Return [X, Y] of the center of cell containing provided text 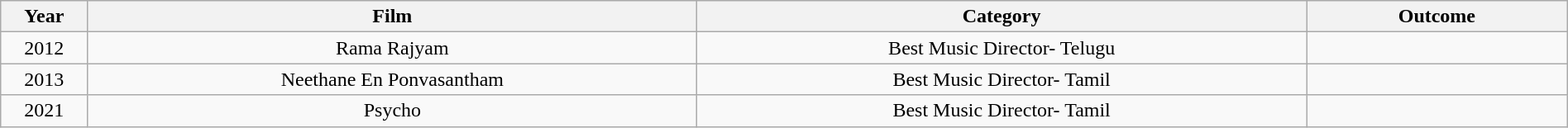
2021 [45, 111]
Film [392, 17]
Outcome [1437, 17]
2013 [45, 79]
Rama Rajyam [392, 48]
Category [1002, 17]
Psycho [392, 111]
2012 [45, 48]
Neethane En Ponvasantham [392, 79]
Best Music Director- Telugu [1002, 48]
Year [45, 17]
